Return the [x, y] coordinate for the center point of the cell that contains the specified text.  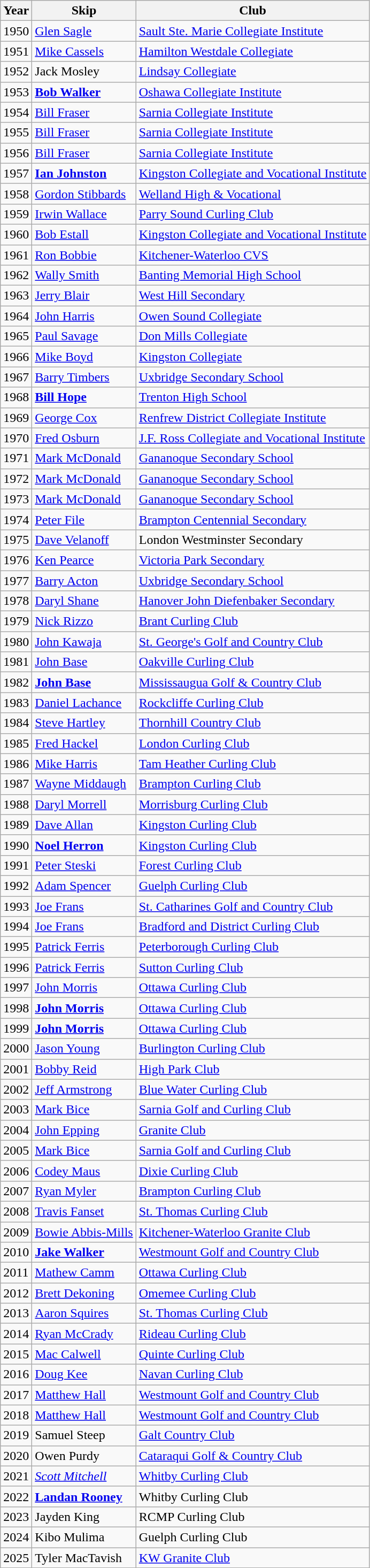
1950 [16, 31]
1961 [16, 255]
Jason Young [84, 1049]
1982 [16, 682]
Welland High & Vocational [252, 194]
Mike Cassels [84, 51]
Quinte Curling Club [252, 1354]
1970 [16, 438]
1969 [16, 418]
Bob Estall [84, 234]
Trenton High School [252, 397]
1968 [16, 397]
2000 [16, 1049]
Bobby Reid [84, 1069]
1991 [16, 865]
Banting Memorial High School [252, 275]
1954 [16, 112]
1980 [16, 642]
Peter File [84, 519]
1981 [16, 662]
2004 [16, 1130]
Doug Kee [84, 1374]
George Cox [84, 418]
Noel Herron [84, 845]
1959 [16, 214]
Daryl Shane [84, 601]
Scott Mitchell [84, 1476]
1974 [16, 519]
1963 [16, 296]
2013 [16, 1313]
Landan Rooney [84, 1496]
2005 [16, 1150]
Gordon Stibbards [84, 194]
Ryan McCrady [84, 1334]
2015 [16, 1354]
Renfrew District Collegiate Institute [252, 418]
Bill Hope [84, 397]
1983 [16, 703]
Mathew Camm [84, 1273]
1986 [16, 764]
Rideau Curling Club [252, 1334]
Oakville Curling Club [252, 662]
1965 [16, 336]
2018 [16, 1415]
1996 [16, 967]
1973 [16, 499]
Hamilton Westdale Collegiate [252, 51]
1988 [16, 804]
1976 [16, 560]
John Kawaja [84, 642]
Hanover John Diefenbaker Secondary [252, 601]
Victoria Park Secondary [252, 560]
2007 [16, 1191]
Omemee Curling Club [252, 1293]
Sault Ste. Marie Collegiate Institute [252, 31]
1995 [16, 947]
Daryl Morrell [84, 804]
Samuel Steep [84, 1435]
Navan Curling Club [252, 1374]
Jayden King [84, 1517]
1958 [16, 194]
2012 [16, 1293]
1953 [16, 92]
John Epping [84, 1130]
Thornhill Country Club [252, 723]
Barry Timbers [84, 377]
Year [16, 11]
Barry Acton [84, 580]
Peter Steski [84, 865]
Granite Club [252, 1130]
Skip [84, 11]
1972 [16, 479]
1993 [16, 906]
Sutton Curling Club [252, 967]
Paul Savage [84, 336]
Cataraqui Golf & Country Club [252, 1456]
Owen Purdy [84, 1456]
Wayne Middaugh [84, 784]
1960 [16, 234]
Daniel Lachance [84, 703]
Bradford and District Curling Club [252, 927]
Ken Pearce [84, 560]
1952 [16, 72]
Tam Heather Curling Club [252, 764]
Mississaugua Golf & Country Club [252, 682]
Peterborough Curling Club [252, 947]
1992 [16, 886]
1956 [16, 153]
Parry Sound Curling Club [252, 214]
Glen Sagle [84, 31]
RCMP Curling Club [252, 1517]
Brett Dekoning [84, 1293]
London Westminster Secondary [252, 540]
2009 [16, 1232]
2003 [16, 1110]
2019 [16, 1435]
1975 [16, 540]
2024 [16, 1537]
Ron Bobbie [84, 255]
London Curling Club [252, 743]
2014 [16, 1334]
Club [252, 11]
Jeff Armstrong [84, 1089]
Morrisburg Curling Club [252, 804]
2021 [16, 1476]
Tyler MacTavish [84, 1558]
Bowie Abbis-Mills [84, 1232]
1998 [16, 1008]
2006 [16, 1171]
Kibo Mulima [84, 1537]
Ian Johnston [84, 173]
Galt Country Club [252, 1435]
Aaron Squires [84, 1313]
2001 [16, 1069]
Irwin Wallace [84, 214]
1990 [16, 845]
2010 [16, 1252]
Mike Boyd [84, 357]
1997 [16, 988]
Fred Osburn [84, 438]
Steve Hartley [84, 723]
Mike Harris [84, 764]
1978 [16, 601]
2011 [16, 1273]
Kingston Collegiate [252, 357]
Fred Hackel [84, 743]
Travis Fanset [84, 1211]
Brant Curling Club [252, 621]
Dixie Curling Club [252, 1171]
2020 [16, 1456]
1994 [16, 927]
Dave Allan [84, 825]
2016 [16, 1374]
Jerry Blair [84, 296]
1987 [16, 784]
Ryan Myler [84, 1191]
1979 [16, 621]
2017 [16, 1395]
Wally Smith [84, 275]
Nick Rizzo [84, 621]
Burlington Curling Club [252, 1049]
Codey Maus [84, 1171]
J.F. Ross Collegiate and Vocational Institute [252, 438]
Dave Velanoff [84, 540]
Lindsay Collegiate [252, 72]
1966 [16, 357]
1999 [16, 1028]
1989 [16, 825]
1951 [16, 51]
1962 [16, 275]
High Park Club [252, 1069]
1967 [16, 377]
Bob Walker [84, 92]
Owen Sound Collegiate [252, 316]
Blue Water Curling Club [252, 1089]
KW Granite Club [252, 1558]
Jack Mosley [84, 72]
John Harris [84, 316]
2002 [16, 1089]
West Hill Secondary [252, 296]
St. Catharines Golf and Country Club [252, 906]
2023 [16, 1517]
Forest Curling Club [252, 865]
Adam Spencer [84, 886]
Don Mills Collegiate [252, 336]
1971 [16, 458]
Mac Calwell [84, 1354]
2008 [16, 1211]
Rockcliffe Curling Club [252, 703]
Oshawa Collegiate Institute [252, 92]
2025 [16, 1558]
Jake Walker [84, 1252]
1955 [16, 133]
Brampton Centennial Secondary [252, 519]
1957 [16, 173]
1985 [16, 743]
1984 [16, 723]
St. George's Golf and Country Club [252, 642]
1964 [16, 316]
2022 [16, 1496]
1977 [16, 580]
Kitchener-Waterloo CVS [252, 255]
Kitchener-Waterloo Granite Club [252, 1232]
